Scan for the cell matching the given text and deliver its [x, y] coordinate at center. 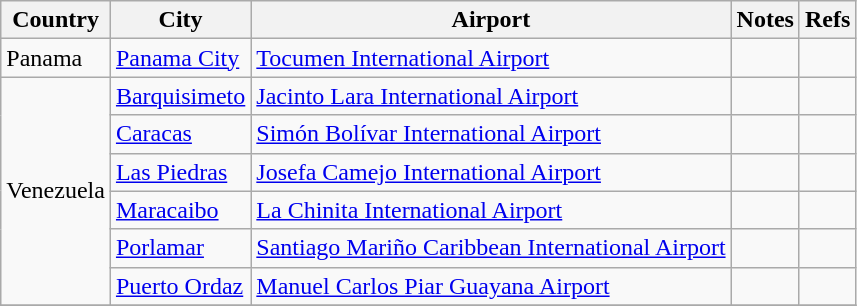
Notes [765, 20]
Country [56, 20]
Caracas [180, 134]
Las Piedras [180, 172]
Panama [56, 58]
City [180, 20]
Jacinto Lara International Airport [491, 96]
Santiago Mariño Caribbean International Airport [491, 248]
Panama City [180, 58]
Porlamar [180, 248]
Tocumen International Airport [491, 58]
La Chinita International Airport [491, 210]
Airport [491, 20]
Venezuela [56, 191]
Josefa Camejo International Airport [491, 172]
Manuel Carlos Piar Guayana Airport [491, 286]
Refs [827, 20]
Barquisimeto [180, 96]
Puerto Ordaz [180, 286]
Maracaibo [180, 210]
Simón Bolívar International Airport [491, 134]
